Return the (X, Y) coordinate for the center point of the cell that contains the specified text.  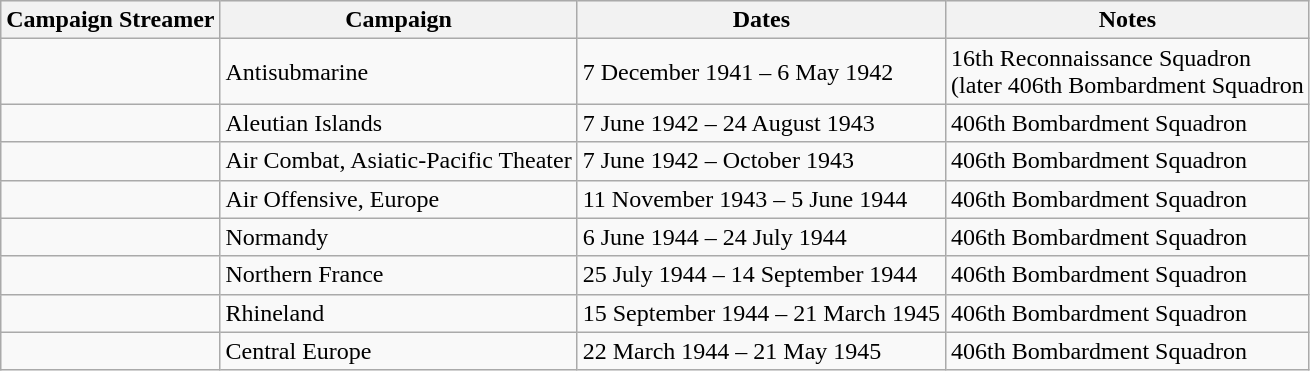
Air Combat, Asiatic-Pacific Theater (398, 161)
Aleutian Islands (398, 123)
6 June 1944 – 24 July 1944 (761, 237)
Campaign Streamer (110, 20)
Air Offensive, Europe (398, 199)
Normandy (398, 237)
Northern France (398, 275)
15 September 1944 – 21 March 1945 (761, 313)
Central Europe (398, 351)
Rhineland (398, 313)
22 March 1944 – 21 May 1945 (761, 351)
Antisubmarine (398, 72)
7 December 1941 – 6 May 1942 (761, 72)
Notes (1128, 20)
11 November 1943 – 5 June 1944 (761, 199)
Campaign (398, 20)
25 July 1944 – 14 September 1944 (761, 275)
Dates (761, 20)
16th Reconnaissance Squadron (later 406th Bombardment Squadron (1128, 72)
7 June 1942 – 24 August 1943 (761, 123)
7 June 1942 – October 1943 (761, 161)
